Determine the (x, y) coordinate at the center of the cell enclosing the given text.  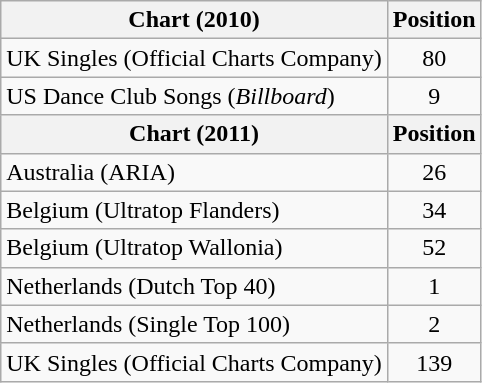
80 (434, 58)
52 (434, 248)
Belgium (Ultratop Wallonia) (194, 248)
Netherlands (Single Top 100) (194, 324)
Chart (2010) (194, 20)
34 (434, 210)
Chart (2011) (194, 134)
Netherlands (Dutch Top 40) (194, 286)
Australia (ARIA) (194, 172)
139 (434, 362)
Belgium (Ultratop Flanders) (194, 210)
9 (434, 96)
2 (434, 324)
US Dance Club Songs (Billboard) (194, 96)
26 (434, 172)
1 (434, 286)
